Locate the cell with the specified text and output its (x, y) center coordinate. 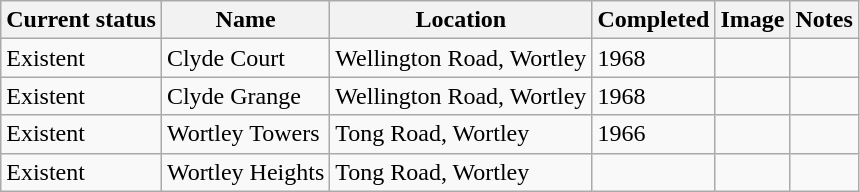
Clyde Grange (245, 96)
Notes (824, 20)
Location (461, 20)
Current status (82, 20)
1966 (654, 134)
Wortley Heights (245, 172)
Completed (654, 20)
Image (752, 20)
Name (245, 20)
Clyde Court (245, 58)
Wortley Towers (245, 134)
